Capture the cell that displays the provided text and extract its [x, y] central coordinate. 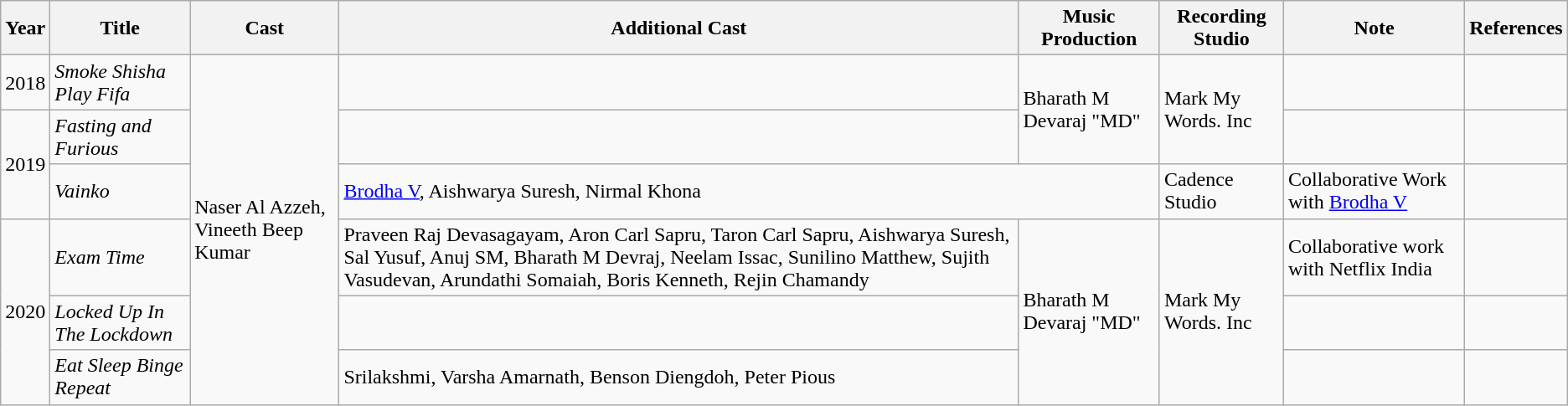
2019 [25, 164]
Vainko [121, 191]
Smoke Shisha Play Fifa [121, 82]
Music Production [1089, 28]
Cadence Studio [1221, 191]
Collaborative work with Netflix India [1374, 257]
Naser Al Azzeh, Vineeth Beep Kumar [265, 229]
2020 [25, 311]
Fasting and Furious [121, 137]
References [1516, 28]
Additional Cast [678, 28]
Srilakshmi, Varsha Amarnath, Benson Diengdoh, Peter Pious [678, 377]
2018 [25, 82]
Title [121, 28]
Cast [265, 28]
Year [25, 28]
Exam Time [121, 257]
Note [1374, 28]
Recording Studio [1221, 28]
Brodha V, Aishwarya Suresh, Nirmal Khona [750, 191]
Collaborative Work with Brodha V [1374, 191]
Eat Sleep Binge Repeat [121, 377]
Locked Up In The Lockdown [121, 323]
